Provide the (x, y) coordinate of the cell's center where the given text is located.  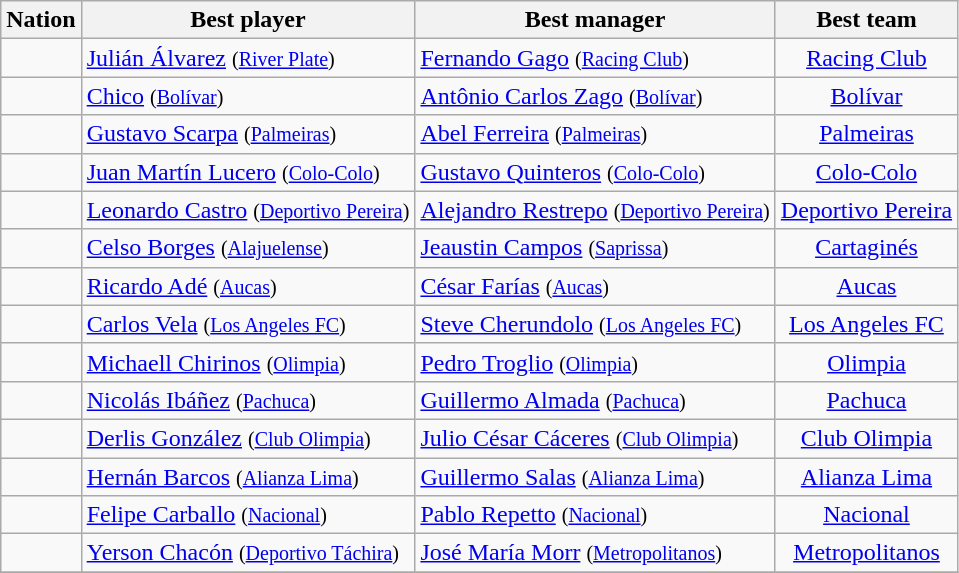
Julián Álvarez (River Plate) (248, 58)
Felipe Carballo (Nacional) (248, 515)
Abel Ferreira (Palmeiras) (595, 134)
Leonardo Castro (Deportivo Pereira) (248, 210)
Best team (866, 20)
Guillermo Salas (Alianza Lima) (595, 477)
César Farías (Aucas) (595, 286)
Cartaginés (866, 248)
Pedro Troglio (Olimpia) (595, 362)
Best player (248, 20)
Antônio Carlos Zago (Bolívar) (595, 96)
Michaell Chirinos (Olimpia) (248, 362)
Best manager (595, 20)
Bolívar (866, 96)
Racing Club (866, 58)
Ricardo Adé (Aucas) (248, 286)
Aucas (866, 286)
Derlis González (Club Olimpia) (248, 438)
Jeaustin Campos (Saprissa) (595, 248)
Alianza Lima (866, 477)
Alejandro Restrepo (Deportivo Pereira) (595, 210)
Palmeiras (866, 134)
Nicolás Ibáñez (Pachuca) (248, 400)
Pablo Repetto (Nacional) (595, 515)
Deportivo Pereira (866, 210)
Nation (41, 20)
Pachuca (866, 400)
Chico (Bolívar) (248, 96)
José María Morr (Metropolitanos) (595, 553)
Hernán Barcos (Alianza Lima) (248, 477)
Gustavo Scarpa (Palmeiras) (248, 134)
Los Angeles FC (866, 324)
Olimpia (866, 362)
Carlos Vela (Los Angeles FC) (248, 324)
Gustavo Quinteros (Colo-Colo) (595, 172)
Julio César Cáceres (Club Olimpia) (595, 438)
Celso Borges (Alajuelense) (248, 248)
Nacional (866, 515)
Fernando Gago (Racing Club) (595, 58)
Steve Cherundolo (Los Angeles FC) (595, 324)
Guillermo Almada (Pachuca) (595, 400)
Club Olimpia (866, 438)
Metropolitanos (866, 553)
Colo-Colo (866, 172)
Yerson Chacón (Deportivo Táchira) (248, 553)
Juan Martín Lucero (Colo-Colo) (248, 172)
